Identify which cell holds the provided text, then report its (x, y) central coordinate. 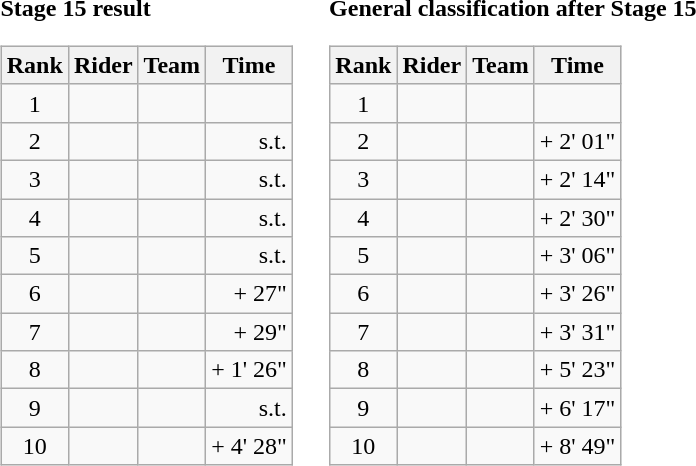
+ 5' 23" (578, 370)
+ 3' 31" (578, 332)
+ 6' 17" (578, 408)
+ 2' 30" (578, 217)
+ 3' 26" (578, 294)
+ 2' 14" (578, 179)
+ 3' 06" (578, 256)
+ 2' 01" (578, 141)
+ 27" (250, 294)
+ 4' 28" (250, 446)
+ 8' 49" (578, 446)
+ 1' 26" (250, 370)
+ 29" (250, 332)
